From the cell containing the given text, extract its center point as [x, y] coordinate. 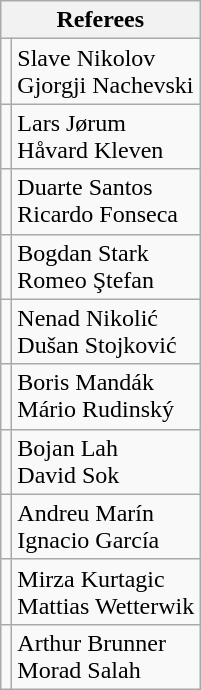
Andreu MarínIgnacio García [106, 526]
Nenad NikolićDušan Stojković [106, 332]
Arthur BrunnerMorad Salah [106, 656]
Referees [100, 20]
Boris MandákMário Rudinský [106, 396]
Bogdan StarkRomeo Ştefan [106, 266]
Slave NikolovGjorgji Nachevski [106, 72]
Lars JørumHåvard Kleven [106, 136]
Duarte SantosRicardo Fonseca [106, 202]
Mirza KurtagicMattias Wetterwik [106, 592]
Bojan LahDavid Sok [106, 462]
